From the cell containing the given text, extract its center point as (X, Y) coordinate. 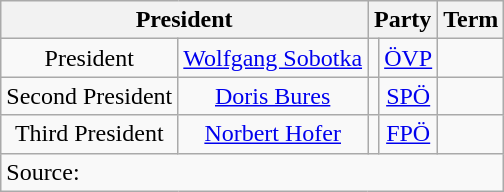
Party (403, 20)
SPÖ (408, 96)
Wolfgang Sobotka (273, 58)
FPÖ (408, 134)
Term (471, 20)
Second President (90, 96)
Source: (252, 172)
Norbert Hofer (273, 134)
Third President (90, 134)
Doris Bures (273, 96)
ÖVP (408, 58)
